Scan for the cell matching the given text and deliver its [x, y] coordinate at center. 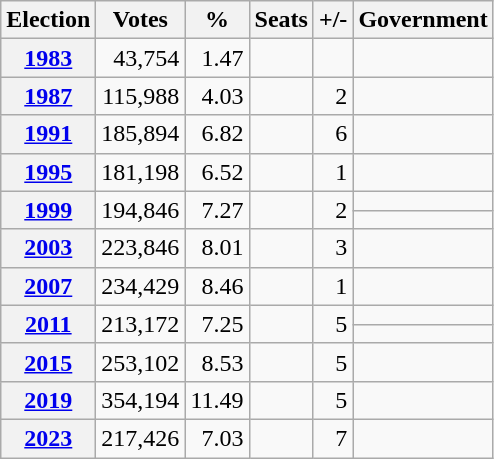
8.53 [217, 362]
1.47 [217, 58]
6 [332, 134]
7.27 [217, 210]
6.52 [217, 172]
4.03 [217, 96]
8.46 [217, 286]
2003 [48, 248]
217,426 [140, 438]
253,102 [140, 362]
Seats [281, 20]
223,846 [140, 248]
7.03 [217, 438]
11.49 [217, 400]
Election [48, 20]
% [217, 20]
2019 [48, 400]
6.82 [217, 134]
2023 [48, 438]
1995 [48, 172]
43,754 [140, 58]
1999 [48, 210]
2011 [48, 324]
2007 [48, 286]
1991 [48, 134]
Government [423, 20]
3 [332, 248]
1987 [48, 96]
1983 [48, 58]
181,198 [140, 172]
7.25 [217, 324]
7 [332, 438]
115,988 [140, 96]
+/- [332, 20]
2015 [48, 362]
8.01 [217, 248]
234,429 [140, 286]
185,894 [140, 134]
213,172 [140, 324]
354,194 [140, 400]
194,846 [140, 210]
Votes [140, 20]
